Output the [X, Y] coordinate of the center of the cell containing the given text.  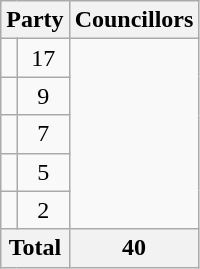
Party [35, 20]
5 [43, 172]
17 [43, 58]
40 [134, 248]
Councillors [134, 20]
9 [43, 96]
2 [43, 210]
Total [35, 248]
7 [43, 134]
